Determine the (x, y) coordinate at the center of the cell enclosing the given text.  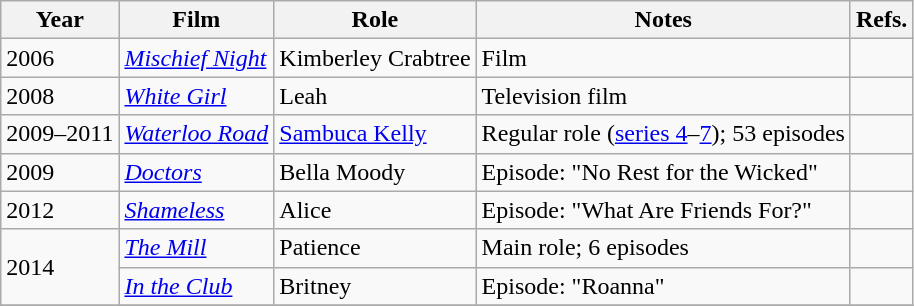
Episode: "Roanna" (663, 286)
The Mill (196, 248)
Britney (375, 286)
Episode: "What Are Friends For?" (663, 210)
Mischief Night (196, 58)
2009–2011 (60, 134)
2006 (60, 58)
Year (60, 20)
Main role; 6 episodes (663, 248)
Patience (375, 248)
Alice (375, 210)
White Girl (196, 96)
Role (375, 20)
Regular role (series 4–7); 53 episodes (663, 134)
2014 (60, 267)
Refs. (881, 20)
Shameless (196, 210)
Leah (375, 96)
Sambuca Kelly (375, 134)
2012 (60, 210)
Waterloo Road (196, 134)
Television film (663, 96)
Bella Moody (375, 172)
2008 (60, 96)
Doctors (196, 172)
2009 (60, 172)
Notes (663, 20)
Kimberley Crabtree (375, 58)
In the Club (196, 286)
Episode: "No Rest for the Wicked" (663, 172)
